For the text-containing cell, return its midpoint in [x, y] coordinate format. 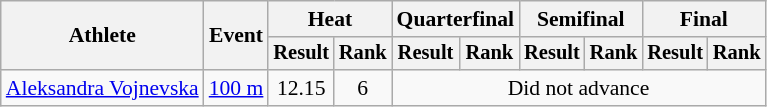
Event [236, 36]
Aleksandra Vojnevska [102, 88]
100 m [236, 88]
Did not advance [579, 88]
Semifinal [580, 19]
12.15 [301, 88]
Final [704, 19]
6 [363, 88]
Quarterfinal [456, 19]
Heat [330, 19]
Athlete [102, 36]
